Return (X, Y) of the center of cell containing provided text 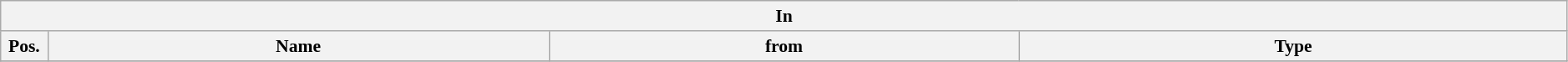
In (784, 16)
Pos. (24, 46)
Type (1293, 46)
Name (298, 46)
from (784, 46)
